Identify which cell holds the provided text, then report its (X, Y) central coordinate. 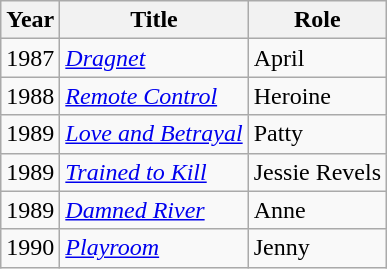
Love and Betrayal (154, 134)
Trained to Kill (154, 172)
1988 (30, 96)
1990 (30, 248)
1987 (30, 58)
Heroine (317, 96)
Jessie Revels (317, 172)
Title (154, 20)
Dragnet (154, 58)
Jenny (317, 248)
Damned River (154, 210)
April (317, 58)
Playroom (154, 248)
Role (317, 20)
Anne (317, 210)
Year (30, 20)
Patty (317, 134)
Remote Control (154, 96)
